Provide the [x, y] coordinate of the cell's center where the given text is located.  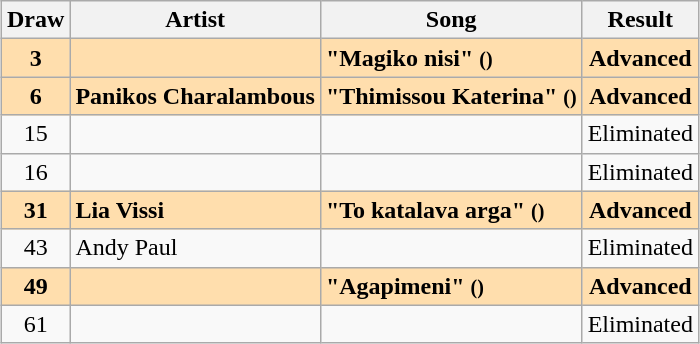
49 [36, 286]
Panikos Charalambous [195, 96]
15 [36, 134]
Draw [36, 20]
Lia Vissi [195, 210]
"To katalava arga" () [451, 210]
6 [36, 96]
3 [36, 58]
61 [36, 324]
Artist [195, 20]
Song [451, 20]
43 [36, 248]
16 [36, 172]
"Agapimeni" () [451, 286]
Andy Paul [195, 248]
Result [640, 20]
31 [36, 210]
"Magiko nisi" () [451, 58]
"Thimissou Katerina" () [451, 96]
